Locate the cell with the specified text and output its (X, Y) center coordinate. 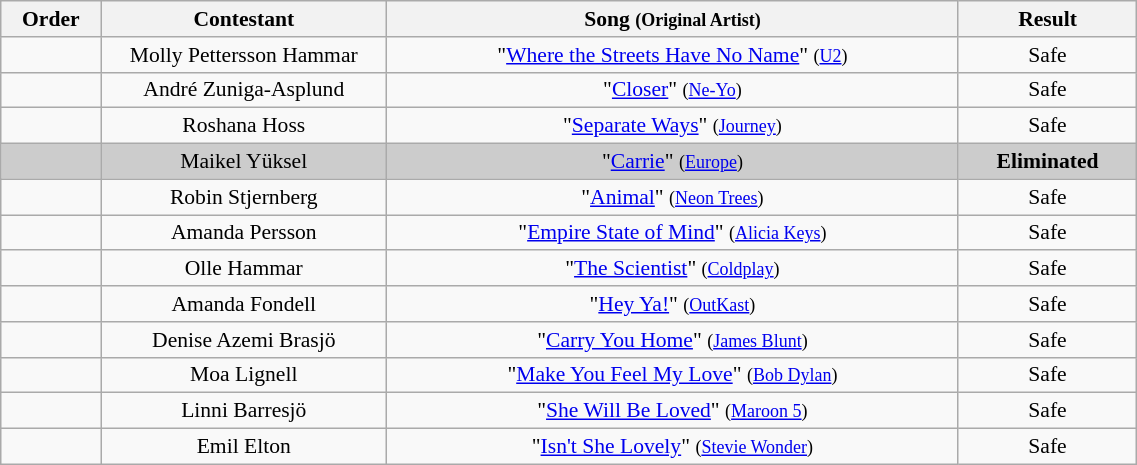
"The Scientist" (Coldplay) (673, 269)
"Isn't She Lovely" (Stevie Wonder) (673, 447)
"Make You Feel My Love" (Bob Dylan) (673, 375)
Robin Stjernberg (244, 197)
Linni Barresjö (244, 411)
"She Will Be Loved" (Maroon 5) (673, 411)
"Separate Ways" (Journey) (673, 126)
André Zuniga-Asplund (244, 90)
"Empire State of Mind" (Alicia Keys) (673, 233)
Result (1048, 19)
Denise Azemi Brasjö (244, 340)
Olle Hammar (244, 269)
Order (51, 19)
Amanda Persson (244, 233)
Amanda Fondell (244, 304)
Roshana Hoss (244, 126)
"Hey Ya!" (OutKast) (673, 304)
Molly Pettersson Hammar (244, 55)
"Animal" (Neon Trees) (673, 197)
Contestant (244, 19)
Eliminated (1048, 162)
Song (Original Artist) (673, 19)
Maikel Yüksel (244, 162)
Moa Lignell (244, 375)
"Where the Streets Have No Name" (U2) (673, 55)
"Carry You Home" (James Blunt) (673, 340)
"Carrie" (Europe) (673, 162)
"Closer" (Ne-Yo) (673, 90)
Emil Elton (244, 447)
